Locate the cell with the specified text and output its [x, y] center coordinate. 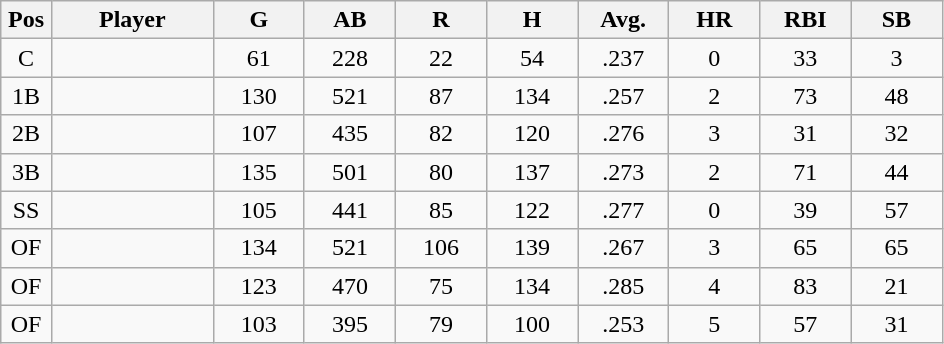
470 [350, 286]
.277 [624, 210]
105 [258, 210]
G [258, 20]
SB [896, 20]
395 [350, 324]
435 [350, 134]
80 [440, 172]
32 [896, 134]
441 [350, 210]
HR [714, 20]
AB [350, 20]
C [26, 58]
130 [258, 96]
61 [258, 58]
SS [26, 210]
22 [440, 58]
100 [532, 324]
.267 [624, 248]
135 [258, 172]
Pos [26, 20]
85 [440, 210]
33 [806, 58]
2B [26, 134]
4 [714, 286]
H [532, 20]
137 [532, 172]
39 [806, 210]
R [440, 20]
79 [440, 324]
1B [26, 96]
Avg. [624, 20]
122 [532, 210]
75 [440, 286]
71 [806, 172]
228 [350, 58]
3B [26, 172]
73 [806, 96]
83 [806, 286]
.276 [624, 134]
54 [532, 58]
87 [440, 96]
RBI [806, 20]
107 [258, 134]
.253 [624, 324]
139 [532, 248]
.237 [624, 58]
48 [896, 96]
103 [258, 324]
106 [440, 248]
123 [258, 286]
5 [714, 324]
120 [532, 134]
.257 [624, 96]
.273 [624, 172]
Player [132, 20]
.285 [624, 286]
501 [350, 172]
21 [896, 286]
44 [896, 172]
82 [440, 134]
